For the text-containing cell, return its midpoint in [x, y] coordinate format. 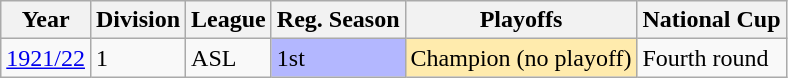
Reg. Season [338, 20]
Year [46, 20]
Playoffs [521, 20]
1 [138, 58]
League [229, 20]
1st [338, 58]
Fourth round [712, 58]
National Cup [712, 20]
Champion (no playoff) [521, 58]
ASL [229, 58]
1921/22 [46, 58]
Division [138, 20]
